Provide the (X, Y) coordinate of the cell's center where the given text is located.  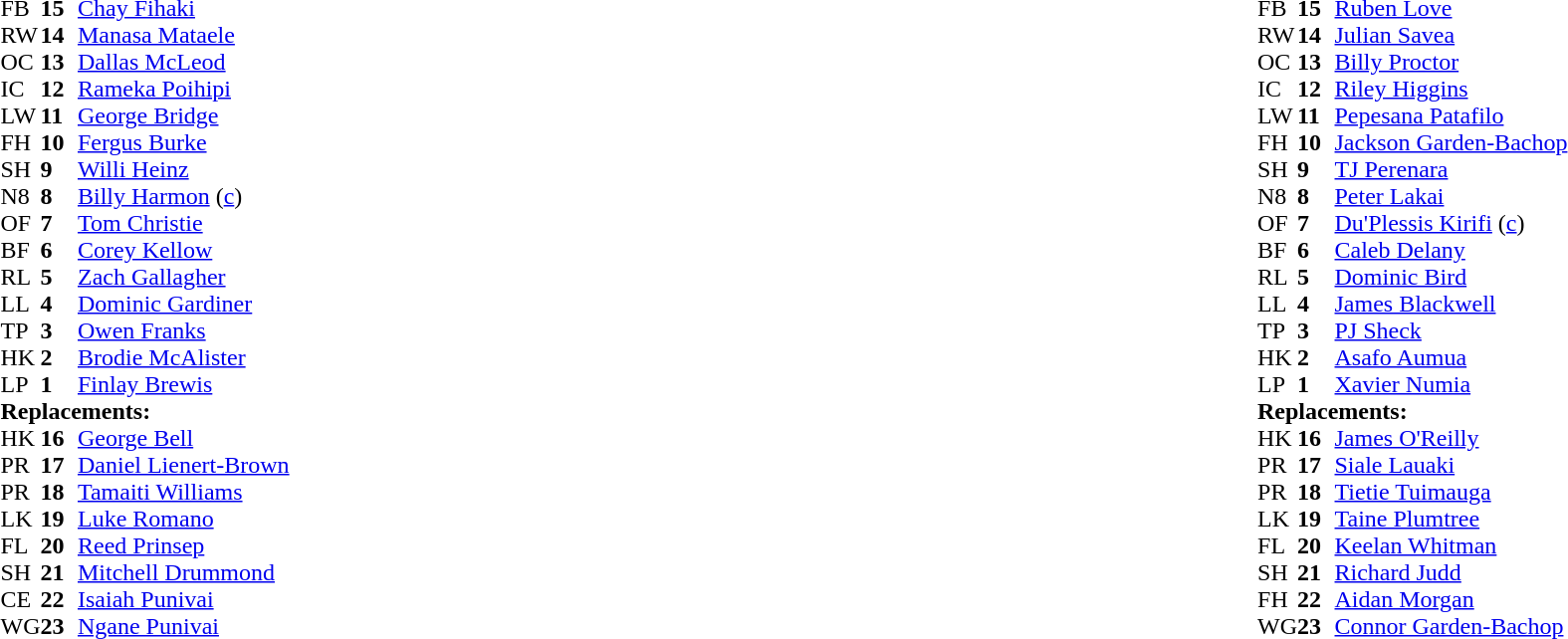
CE (20, 599)
Keelan Whitman (1452, 545)
Luke Romano (183, 520)
Xavier Numia (1452, 384)
Rameka Poihipi (183, 90)
Mitchell Drummond (183, 573)
George Bridge (183, 115)
Caleb Delany (1452, 251)
Jackson Garden-Bachop (1452, 143)
Owen Franks (183, 330)
Peter Lakai (1452, 197)
Daniel Lienert-Brown (183, 466)
Finlay Brewis (183, 384)
James Blackwell (1452, 305)
Billy Harmon (c) (183, 197)
Taine Plumtree (1452, 520)
Manasa Mataele (183, 36)
Dominic Gardiner (183, 305)
TJ Perenara (1452, 169)
Fergus Burke (183, 143)
Richard Judd (1452, 573)
Pepesana Patafilo (1452, 115)
Brodie McAlister (183, 358)
Reed Prinsep (183, 545)
George Bell (183, 438)
Asafo Aumua (1452, 358)
Tietie Tuimauga (1452, 492)
Julian Savea (1452, 36)
Dallas McLeod (183, 62)
James O'Reilly (1452, 438)
Siale Lauaki (1452, 466)
Willi Heinz (183, 169)
Billy Proctor (1452, 62)
Du'Plessis Kirifi (c) (1452, 223)
Corey Kellow (183, 251)
Tom Christie (183, 223)
Isaiah Punivai (183, 599)
Riley Higgins (1452, 90)
Aidan Morgan (1452, 599)
Tamaiti Williams (183, 492)
Dominic Bird (1452, 277)
Zach Gallagher (183, 277)
PJ Sheck (1452, 330)
